Identify which cell holds the provided text, then report its (x, y) central coordinate. 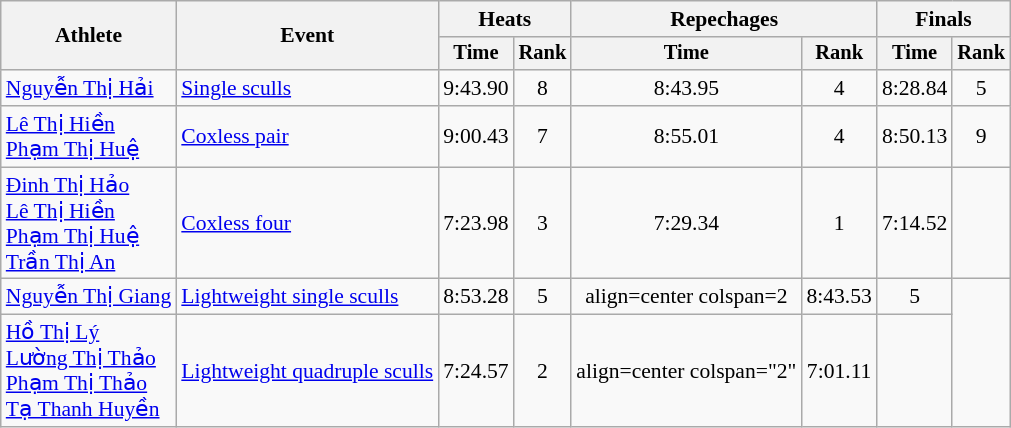
Nguyễn Thị Giang (89, 297)
8:28.84 (914, 88)
7 (543, 136)
2 (543, 371)
7:24.57 (476, 371)
Nguyễn Thị Hải (89, 88)
Đinh Thị HảoLê Thị HiềnPhạm Thị HuệTrần Thị An (89, 223)
Finals (944, 19)
9:43.90 (476, 88)
1 (838, 223)
Event (307, 36)
Coxless four (307, 223)
7:14.52 (914, 223)
3 (543, 223)
Lightweight single sculls (307, 297)
9 (981, 136)
8:55.01 (686, 136)
8:43.95 (686, 88)
Hồ Thị LýLường Thị ThảoPhạm Thị ThảoTạ Thanh Huyền (89, 371)
Single sculls (307, 88)
Heats (504, 19)
8:50.13 (914, 136)
7:01.11 (838, 371)
8:53.28 (476, 297)
9:00.43 (476, 136)
Lê Thị HiềnPhạm Thị Huệ (89, 136)
8 (543, 88)
align=center colspan=2 (686, 297)
Lightweight quadruple sculls (307, 371)
7:23.98 (476, 223)
7:29.34 (686, 223)
align=center colspan="2" (686, 371)
Repechages (724, 19)
Athlete (89, 36)
8:43.53 (838, 297)
Coxless pair (307, 136)
